Detect which cell encompasses the target text, then output its [x, y] center coordinate. 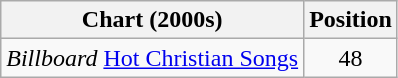
48 [351, 58]
Chart (2000s) [152, 20]
Billboard Hot Christian Songs [152, 58]
Position [351, 20]
